From the cell containing the given text, extract its center point as [x, y] coordinate. 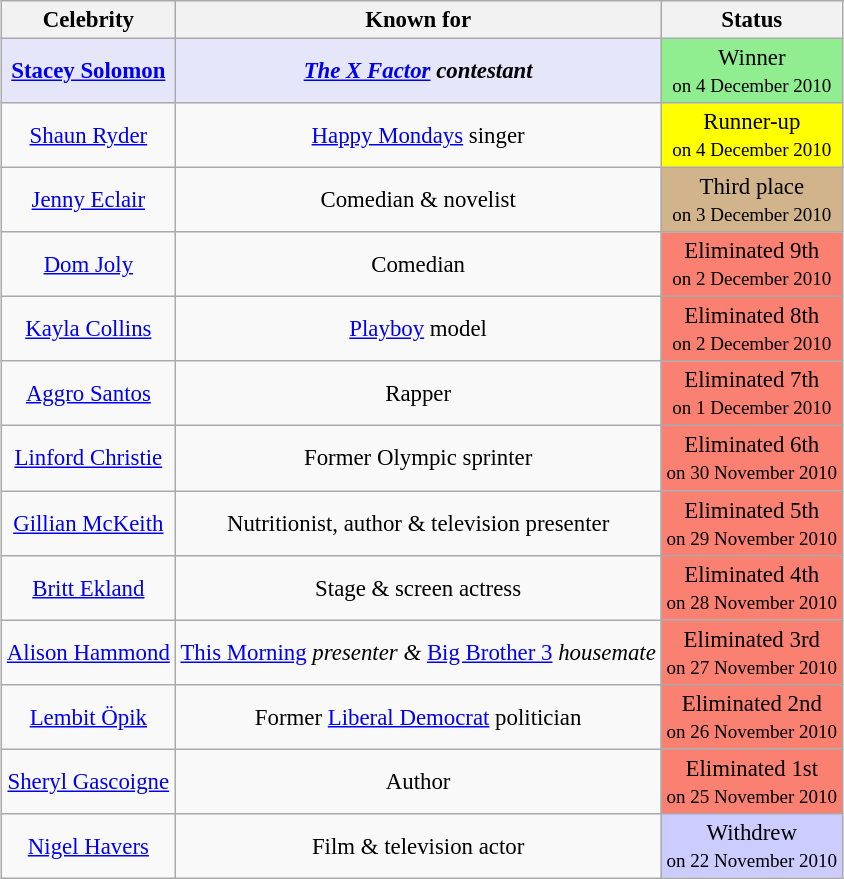
Britt Ekland [89, 588]
Comedian [418, 264]
Winneron 4 December 2010 [752, 70]
Lembit Öpik [89, 716]
Runner-upon 4 December 2010 [752, 136]
Known for [418, 20]
Author [418, 782]
Former Liberal Democrat politician [418, 716]
Film & television actor [418, 846]
This Morning presenter & Big Brother 3 housemate [418, 652]
Kayla Collins [89, 330]
Withdrewon 22 November 2010 [752, 846]
Eliminated 8thon 2 December 2010 [752, 330]
Eliminated 9thon 2 December 2010 [752, 264]
Stacey Solomon [89, 70]
Eliminated 2ndon 26 November 2010 [752, 716]
Third placeon 3 December 2010 [752, 200]
Comedian & novelist [418, 200]
Gillian McKeith [89, 522]
Eliminated 4thon 28 November 2010 [752, 588]
Nigel Havers [89, 846]
Shaun Ryder [89, 136]
Stage & screen actress [418, 588]
Sheryl Gascoigne [89, 782]
Eliminated 3rdon 27 November 2010 [752, 652]
Linford Christie [89, 458]
Status [752, 20]
Rapper [418, 394]
Alison Hammond [89, 652]
Playboy model [418, 330]
Aggro Santos [89, 394]
The X Factor contestant [418, 70]
Eliminated 1ston 25 November 2010 [752, 782]
Eliminated 6thon 30 November 2010 [752, 458]
Jenny Eclair [89, 200]
Celebrity [89, 20]
Former Olympic sprinter [418, 458]
Dom Joly [89, 264]
Happy Mondays singer [418, 136]
Nutritionist, author & television presenter [418, 522]
Eliminated 5thon 29 November 2010 [752, 522]
Eliminated 7thon 1 December 2010 [752, 394]
